Return (X, Y) of the center of cell containing provided text 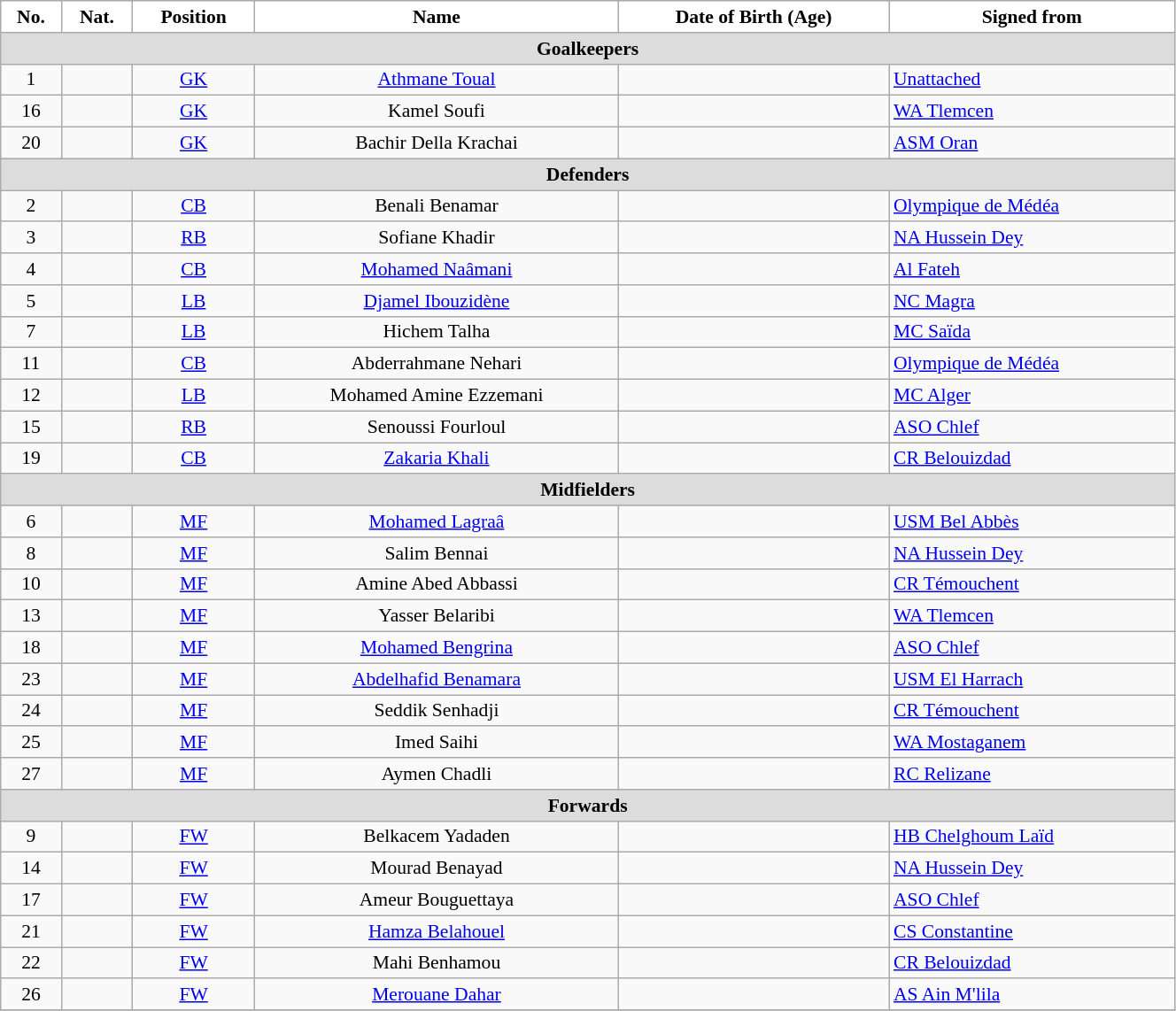
1 (32, 80)
19 (32, 459)
Nat. (97, 17)
Salim Bennai (437, 553)
14 (32, 868)
Goalkeepers (588, 49)
Amine Abed Abbassi (437, 584)
13 (32, 616)
Mohamed Amine Ezzemani (437, 396)
Seddik Senhadji (437, 711)
23 (32, 679)
Mohamed Naâmani (437, 269)
USM Bel Abbès (1032, 521)
17 (32, 900)
24 (32, 711)
9 (32, 837)
NC Magra (1032, 301)
10 (32, 584)
Ameur Bouguettaya (437, 900)
6 (32, 521)
Mahi Benhamou (437, 963)
Forwards (588, 806)
20 (32, 143)
No. (32, 17)
MC Saïda (1032, 332)
Name (437, 17)
4 (32, 269)
Yasser Belaribi (437, 616)
Abderrahmane Nehari (437, 364)
Sofiane Khadir (437, 238)
12 (32, 396)
Date of Birth (Age) (754, 17)
Aymen Chadli (437, 774)
26 (32, 995)
7 (32, 332)
Djamel Ibouzidène (437, 301)
Midfielders (588, 490)
5 (32, 301)
16 (32, 112)
Kamel Soufi (437, 112)
Defenders (588, 174)
Zakaria Khali (437, 459)
Mohamed Bengrina (437, 648)
RC Relizane (1032, 774)
WA Mostaganem (1032, 743)
Senoussi Fourloul (437, 427)
27 (32, 774)
Hamza Belahouel (437, 931)
Position (194, 17)
21 (32, 931)
AS Ain M'lila (1032, 995)
MC Alger (1032, 396)
18 (32, 648)
15 (32, 427)
Athmane Toual (437, 80)
8 (32, 553)
ASM Oran (1032, 143)
11 (32, 364)
25 (32, 743)
Al Fateh (1032, 269)
Unattached (1032, 80)
Mohamed Lagraâ (437, 521)
Abdelhafid Benamara (437, 679)
USM El Harrach (1032, 679)
Merouane Dahar (437, 995)
Hichem Talha (437, 332)
Bachir Della Krachai (437, 143)
Mourad Benayad (437, 868)
Imed Saihi (437, 743)
3 (32, 238)
CS Constantine (1032, 931)
Benali Benamar (437, 206)
Belkacem Yadaden (437, 837)
Signed from (1032, 17)
2 (32, 206)
HB Chelghoum Laïd (1032, 837)
22 (32, 963)
